Detect which cell encompasses the target text, then output its [x, y] center coordinate. 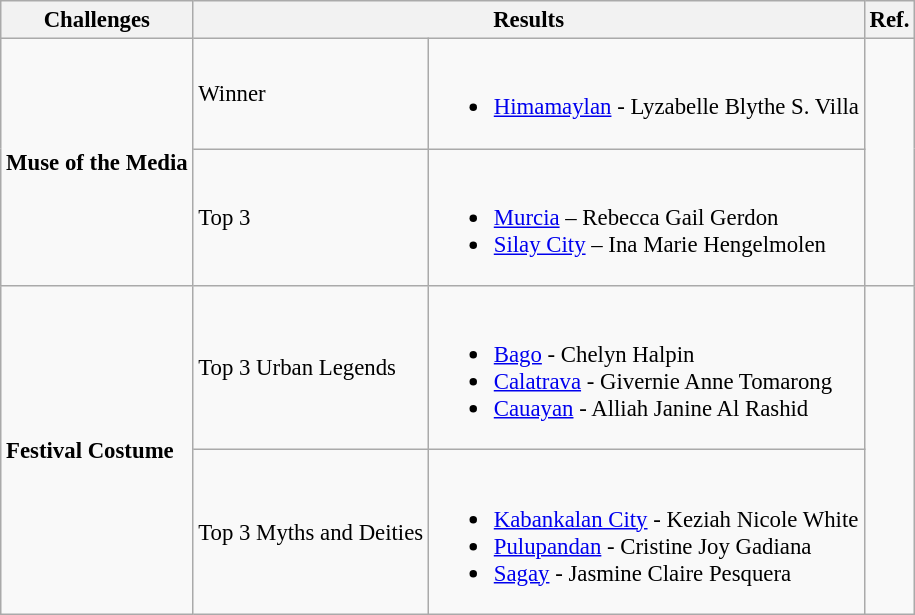
Murcia – Rebecca Gail GerdonSilay City – Ina Marie Hengelmolen [646, 218]
Winner [311, 94]
Muse of the Media [97, 162]
Top 3 Urban Legends [311, 368]
Top 3 [311, 218]
Top 3 Myths and Deities [311, 532]
Results [528, 20]
Himamaylan - Lyzabelle Blythe S. Villa [646, 94]
Bago - Chelyn HalpinCalatrava - Givernie Anne TomarongCauayan - Alliah Janine Al Rashid [646, 368]
Festival Costume [97, 450]
Ref. [889, 20]
Kabankalan City - Keziah Nicole WhitePulupandan - Cristine Joy GadianaSagay - Jasmine Claire Pesquera [646, 532]
Challenges [97, 20]
